Pinpoint the cell where the given text exists, returning its (x, y) midpoint coordinate. 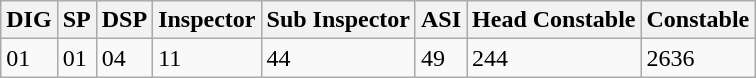
2636 (698, 58)
SP (76, 20)
ASI (440, 20)
Inspector (207, 20)
DIG (29, 20)
04 (124, 58)
Sub Inspector (338, 20)
DSP (124, 20)
49 (440, 58)
Head Constable (554, 20)
11 (207, 58)
44 (338, 58)
244 (554, 58)
Constable (698, 20)
